For the text-containing cell, return its midpoint in [x, y] coordinate format. 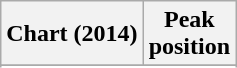
Peakposition [189, 34]
Chart (2014) [72, 34]
